For the text-containing cell, return its midpoint in [X, Y] coordinate format. 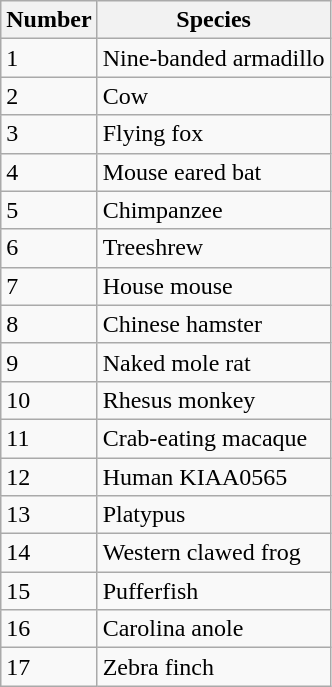
16 [49, 629]
Number [49, 20]
House mouse [214, 286]
Mouse eared bat [214, 172]
9 [49, 362]
Carolina anole [214, 629]
Chinese hamster [214, 324]
11 [49, 438]
15 [49, 591]
6 [49, 248]
Cow [214, 96]
Nine-banded armadillo [214, 58]
4 [49, 172]
13 [49, 515]
Platypus [214, 515]
7 [49, 286]
5 [49, 210]
Flying fox [214, 134]
10 [49, 400]
2 [49, 96]
Crab-eating macaque [214, 438]
Western clawed frog [214, 553]
14 [49, 553]
Treeshrew [214, 248]
Species [214, 20]
1 [49, 58]
Zebra finch [214, 667]
Rhesus monkey [214, 400]
Chimpanzee [214, 210]
8 [49, 324]
Pufferfish [214, 591]
Naked mole rat [214, 362]
12 [49, 477]
3 [49, 134]
Human KIAA0565 [214, 477]
17 [49, 667]
